Identify which cell holds the provided text, then report its [X, Y] central coordinate. 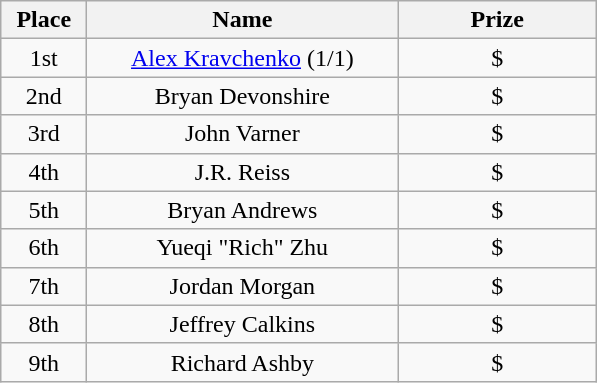
Bryan Andrews [242, 210]
Jeffrey Calkins [242, 324]
Prize [498, 20]
8th [44, 324]
Alex Kravchenko (1/1) [242, 58]
Bryan Devonshire [242, 96]
4th [44, 172]
Name [242, 20]
3rd [44, 134]
2nd [44, 96]
John Varner [242, 134]
Place [44, 20]
1st [44, 58]
Jordan Morgan [242, 286]
5th [44, 210]
Richard Ashby [242, 362]
6th [44, 248]
7th [44, 286]
J.R. Reiss [242, 172]
Yueqi "Rich" Zhu [242, 248]
9th [44, 362]
